Locate the cell with the specified text and output its (X, Y) center coordinate. 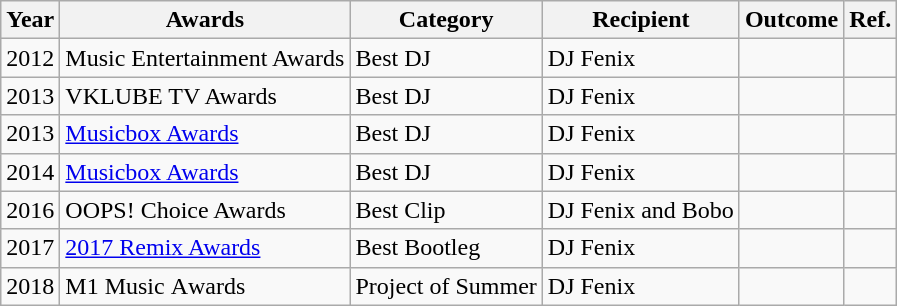
OOPS! Choice Awards (205, 210)
Category (446, 20)
M1 Music Аwards (205, 286)
2014 (30, 172)
Best Clip (446, 210)
2016 (30, 210)
2017 (30, 248)
Year (30, 20)
Music Entertainment Awards (205, 58)
VKLUBE TV Awards (205, 96)
Best Bootleg (446, 248)
2017 Remix Awards (205, 248)
Project of Summer (446, 286)
Awards (205, 20)
Recipient (640, 20)
Outcome (791, 20)
DJ Fenix and Bobo (640, 210)
2018 (30, 286)
Ref. (870, 20)
2012 (30, 58)
